Output the [X, Y] coordinate of the center of the cell containing the given text.  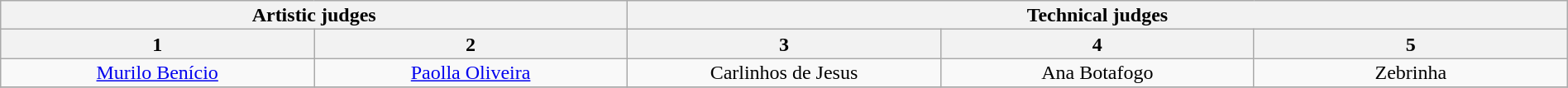
1 [157, 44]
2 [471, 44]
Zebrinha [1411, 72]
3 [784, 44]
4 [1097, 44]
5 [1411, 44]
Carlinhos de Jesus [784, 72]
Technical judges [1098, 15]
Murilo Benício [157, 72]
Paolla Oliveira [471, 72]
Ana Botafogo [1097, 72]
Artistic judges [314, 15]
